Pinpoint the cell where the given text exists, returning its [x, y] midpoint coordinate. 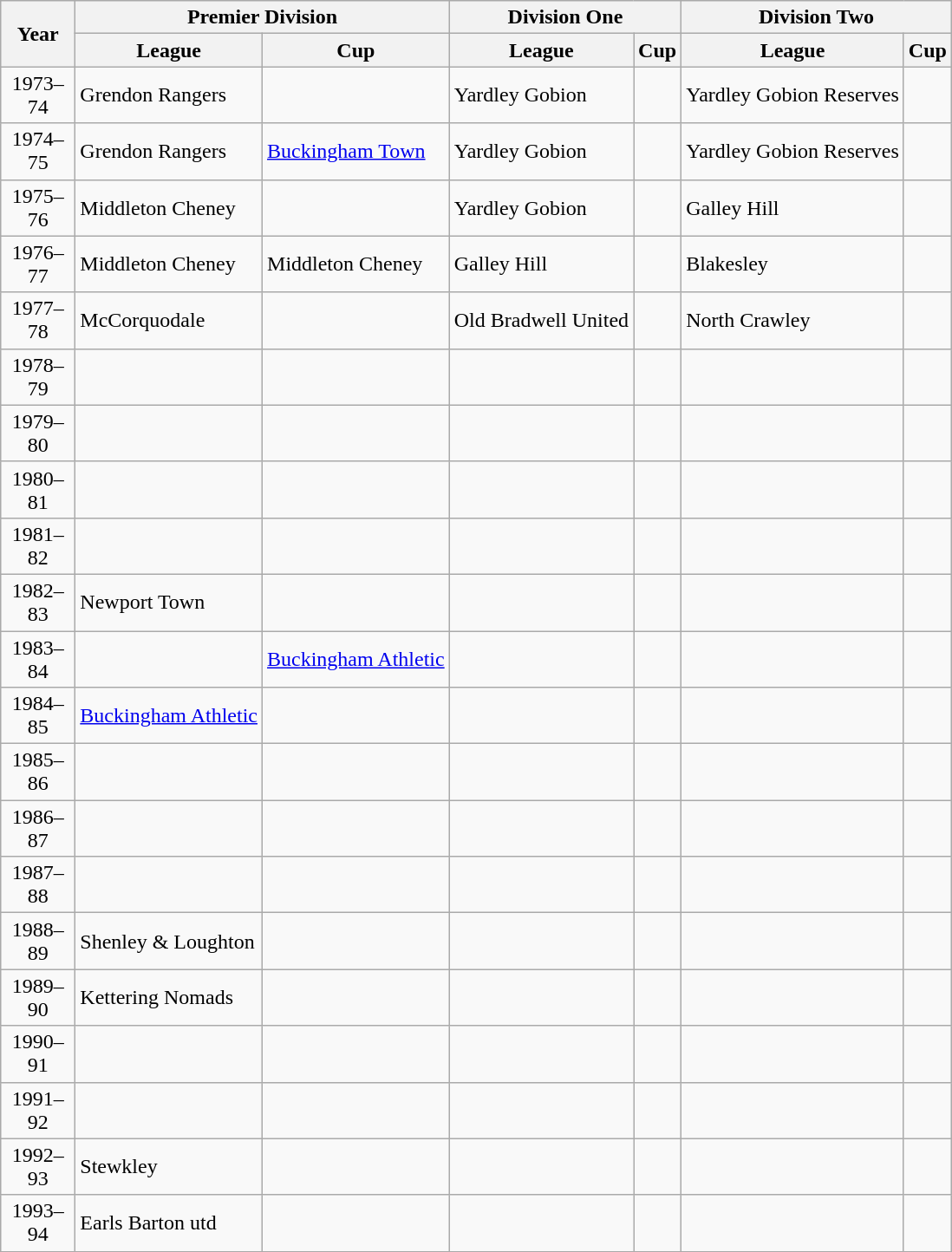
Blakesley [792, 264]
Shenley & Loughton [169, 942]
Newport Town [169, 602]
1975–76 [38, 208]
1980–81 [38, 489]
Division Two [817, 17]
1976–77 [38, 264]
1987–88 [38, 884]
1989–90 [38, 997]
1979–80 [38, 434]
1974–75 [38, 151]
1985–86 [38, 772]
1986–87 [38, 829]
1990–91 [38, 1054]
Premier Division [262, 17]
North Crawley [792, 321]
1983–84 [38, 659]
Kettering Nomads [169, 997]
1992–93 [38, 1167]
1981–82 [38, 546]
1982–83 [38, 602]
Division One [565, 17]
Stewkley [169, 1167]
1973–74 [38, 95]
1978–79 [38, 376]
Year [38, 34]
McCorquodale [169, 321]
1984–85 [38, 716]
Earls Barton utd [169, 1223]
1991–92 [38, 1110]
1977–78 [38, 321]
Buckingham Town [356, 151]
1993–94 [38, 1223]
Old Bradwell United [541, 321]
1988–89 [38, 942]
